Return the [X, Y] coordinate for the center point of the cell that contains the specified text.  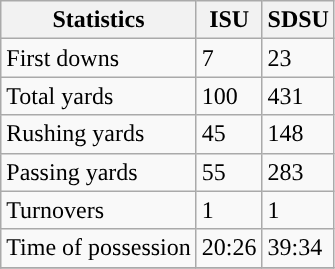
ISU [229, 20]
283 [298, 172]
45 [229, 134]
7 [229, 58]
23 [298, 58]
55 [229, 172]
Rushing yards [99, 134]
Passing yards [99, 172]
100 [229, 96]
Statistics [99, 20]
Turnovers [99, 210]
148 [298, 134]
Time of possession [99, 248]
20:26 [229, 248]
39:34 [298, 248]
SDSU [298, 20]
Total yards [99, 96]
First downs [99, 58]
431 [298, 96]
